Search for the cell housing the specified text and yield its [X, Y] center coordinate. 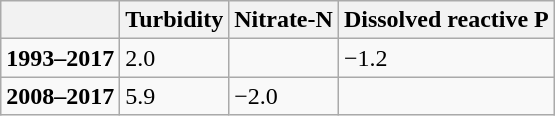
2008–2017 [60, 96]
5.9 [174, 96]
2.0 [174, 58]
Nitrate-N [284, 20]
−2.0 [284, 96]
Dissolved reactive P [446, 20]
Turbidity [174, 20]
1993–2017 [60, 58]
−1.2 [446, 58]
